Scan for the cell matching the given text and deliver its [x, y] coordinate at center. 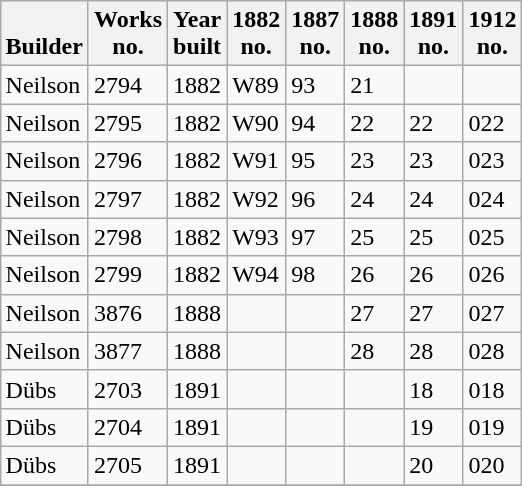
W89 [256, 85]
W92 [256, 199]
1888no. [374, 34]
21 [374, 85]
96 [316, 199]
2705 [128, 465]
027 [492, 313]
3877 [128, 351]
024 [492, 199]
1912no. [492, 34]
2797 [128, 199]
W94 [256, 275]
023 [492, 161]
2796 [128, 161]
022 [492, 123]
2794 [128, 85]
Yearbuilt [198, 34]
97 [316, 237]
Builder [44, 34]
2799 [128, 275]
026 [492, 275]
Worksno. [128, 34]
3876 [128, 313]
2703 [128, 389]
2798 [128, 237]
18 [434, 389]
018 [492, 389]
93 [316, 85]
1887no. [316, 34]
1882no. [256, 34]
025 [492, 237]
2704 [128, 427]
95 [316, 161]
020 [492, 465]
20 [434, 465]
W93 [256, 237]
98 [316, 275]
W90 [256, 123]
1891no. [434, 34]
19 [434, 427]
94 [316, 123]
028 [492, 351]
2795 [128, 123]
W91 [256, 161]
019 [492, 427]
